Find where the given text appears and provide that cell's center as (x, y) coordinate. 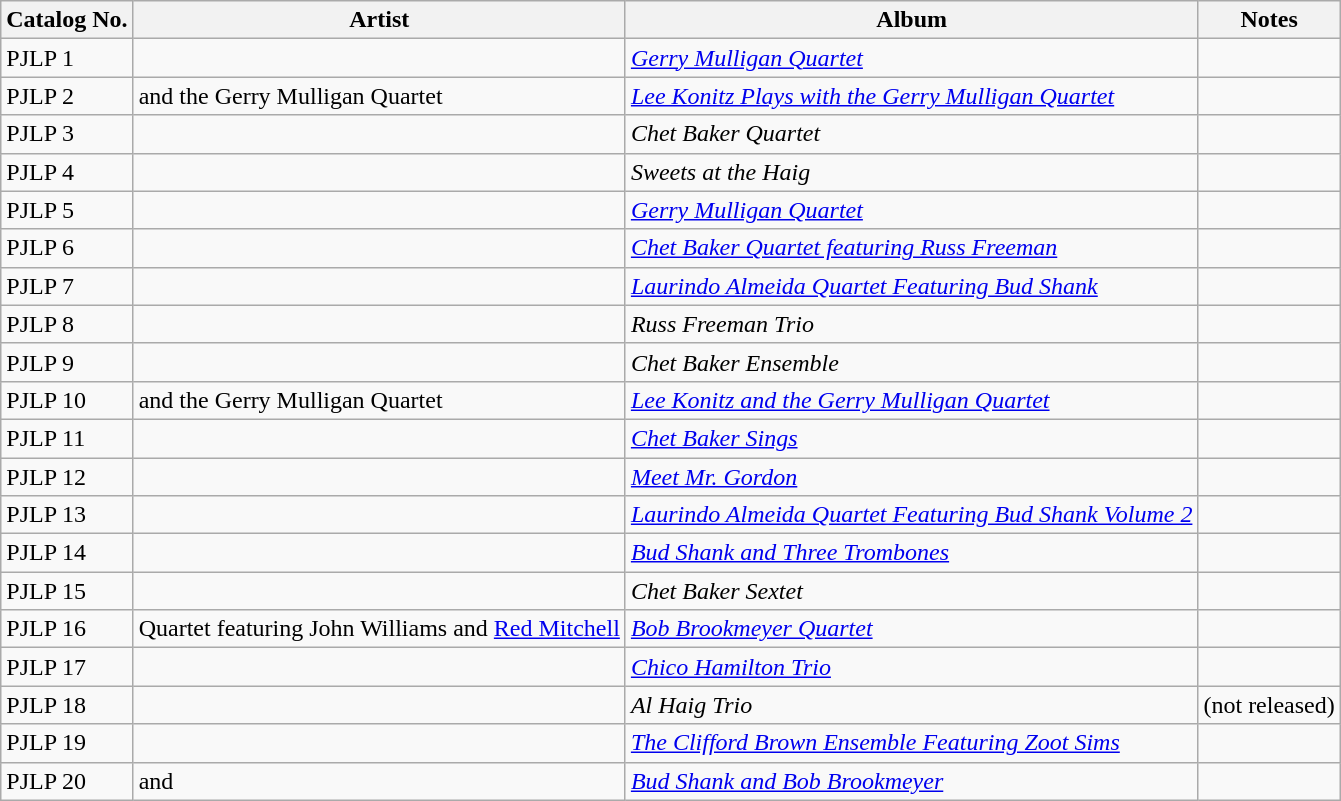
PJLP 1 (67, 58)
PJLP 9 (67, 362)
Chet Baker Quartet (912, 134)
Laurindo Almeida Quartet Featuring Bud Shank Volume 2 (912, 515)
Chet Baker Sings (912, 438)
PJLP 19 (67, 743)
Chet Baker Sextet (912, 591)
PJLP 11 (67, 438)
The Clifford Brown Ensemble Featuring Zoot Sims (912, 743)
Bud Shank and Three Trombones (912, 553)
PJLP 18 (67, 705)
(not released) (1269, 705)
Album (912, 20)
PJLP 6 (67, 248)
PJLP 4 (67, 172)
and (379, 781)
PJLP 7 (67, 286)
PJLP 16 (67, 629)
Al Haig Trio (912, 705)
PJLP 10 (67, 400)
Laurindo Almeida Quartet Featuring Bud Shank (912, 286)
Lee Konitz and the Gerry Mulligan Quartet (912, 400)
Chico Hamilton Trio (912, 667)
PJLP 17 (67, 667)
Russ Freeman Trio (912, 324)
PJLP 13 (67, 515)
Bob Brookmeyer Quartet (912, 629)
Chet Baker Ensemble (912, 362)
PJLP 2 (67, 96)
PJLP 14 (67, 553)
Sweets at the Haig (912, 172)
Catalog No. (67, 20)
Meet Mr. Gordon (912, 477)
Lee Konitz Plays with the Gerry Mulligan Quartet (912, 96)
PJLP 8 (67, 324)
Chet Baker Quartet featuring Russ Freeman (912, 248)
PJLP 20 (67, 781)
PJLP 12 (67, 477)
PJLP 15 (67, 591)
PJLP 5 (67, 210)
Artist (379, 20)
Quartet featuring John Williams and Red Mitchell (379, 629)
PJLP 3 (67, 134)
Bud Shank and Bob Brookmeyer (912, 781)
Notes (1269, 20)
